Output the (X, Y) coordinate of the center of the cell containing the given text.  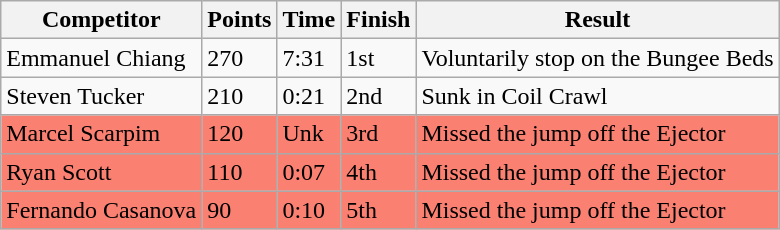
5th (378, 210)
4th (378, 172)
Unk (309, 134)
7:31 (309, 58)
0:21 (309, 96)
0:07 (309, 172)
2nd (378, 96)
270 (240, 58)
Sunk in Coil Crawl (598, 96)
0:10 (309, 210)
210 (240, 96)
Voluntarily stop on the Bungee Beds (598, 58)
Marcel Scarpim (102, 134)
Fernando Casanova (102, 210)
120 (240, 134)
Finish (378, 20)
Points (240, 20)
110 (240, 172)
Ryan Scott (102, 172)
3rd (378, 134)
Result (598, 20)
Competitor (102, 20)
1st (378, 58)
Time (309, 20)
90 (240, 210)
Emmanuel Chiang (102, 58)
Steven Tucker (102, 96)
